From the cell containing the given text, extract its center point as [x, y] coordinate. 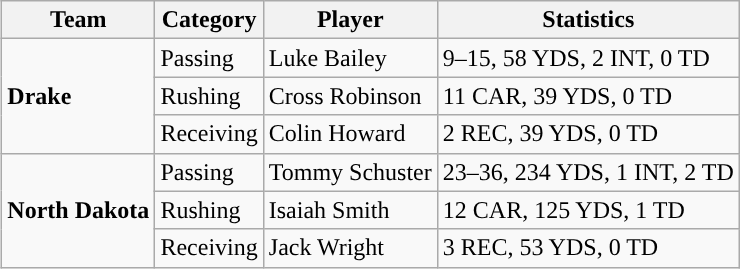
12 CAR, 125 YDS, 1 TD [588, 210]
Tommy Schuster [350, 172]
3 REC, 53 YDS, 0 TD [588, 248]
Category [209, 20]
9–15, 58 YDS, 2 INT, 0 TD [588, 58]
23–36, 234 YDS, 1 INT, 2 TD [588, 172]
Colin Howard [350, 134]
Jack Wright [350, 248]
Team [78, 20]
2 REC, 39 YDS, 0 TD [588, 134]
Isaiah Smith [350, 210]
Luke Bailey [350, 58]
Drake [78, 96]
Player [350, 20]
Cross Robinson [350, 96]
North Dakota [78, 210]
11 CAR, 39 YDS, 0 TD [588, 96]
Statistics [588, 20]
